Return (X, Y) of the center of cell containing provided text 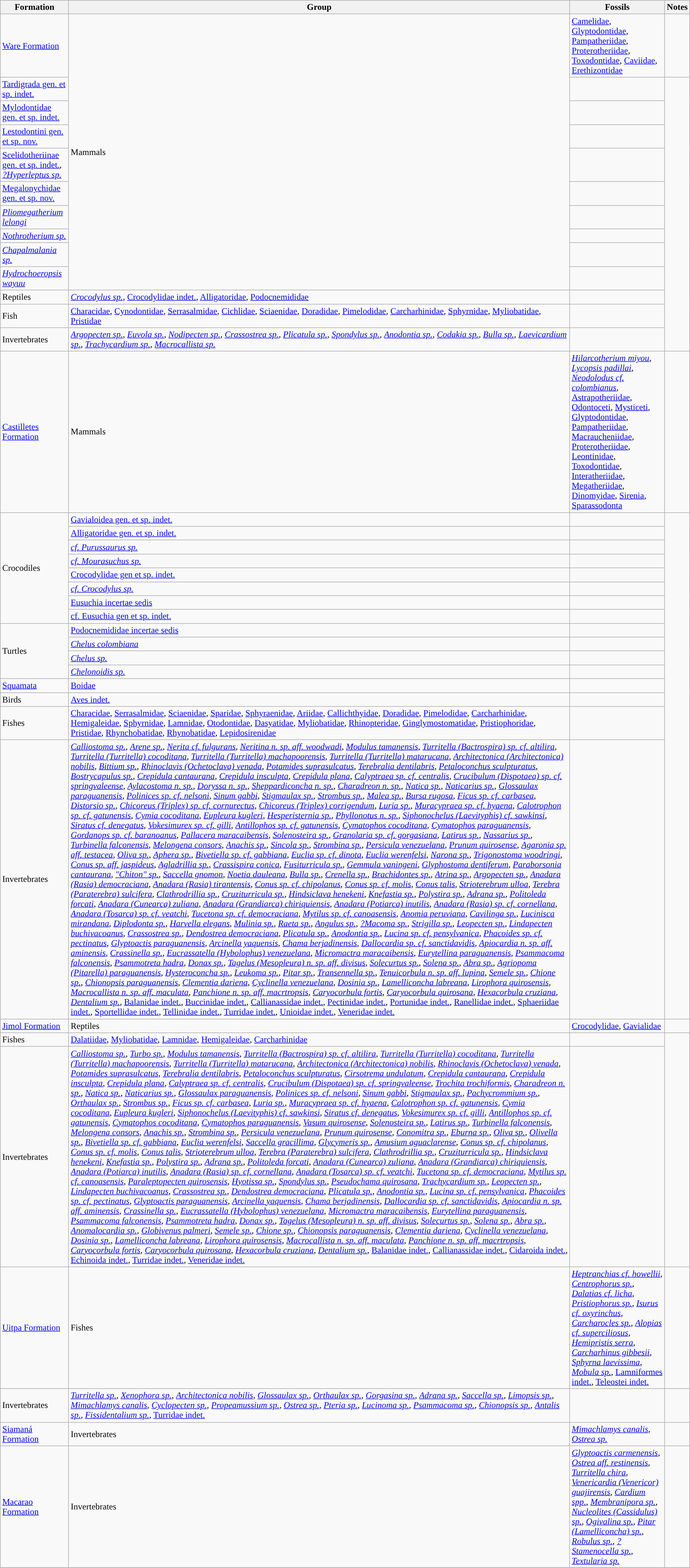
Crocodylus sp., Crocodylidae indet., Alligatoridae, Podocnemididae (320, 297)
Turtles (35, 651)
cf. Eusuchia gen et sp. indet. (320, 616)
Megalonychidae gen. et sp. nov. (35, 194)
Mylodontidae gen. et sp. indet. (35, 113)
Crocodylidae, Gavialidae (617, 1026)
Fish (35, 316)
Fossils (617, 7)
Tardigrada gen. et sp. indet. (35, 89)
Chapalmalania sp. (35, 255)
Macarao Formation (35, 1507)
Dalatiidae, Myliobatidae, Lamnidae, Hemigaleidae, Carcharhinidae (320, 1040)
Characidae, Cynodontidae, Serrasalmidae, Cichlidae, Sciaenidae, Doradidae, Pimelodidae, Carcharhinidae, Sphyrnidae, Myliobatidae, Pristidae (320, 316)
Formation (35, 7)
Castilletes Formation (35, 432)
Notes (677, 7)
Alligatoridae gen. et sp. indet. (320, 533)
Chelonoidis sp. (320, 672)
Ware Formation (35, 46)
Podocnemididae incertae sedis (320, 630)
Uitpa Formation (35, 1328)
Crocodylidae gen et sp. indet. (320, 575)
Scelidotheriinae gen. et sp. indet., ?Hyperleptus sp. (35, 165)
Boidae (320, 685)
Chelus colombiana (320, 644)
Group (320, 7)
Eusuchia incertae sedis (320, 602)
Birds (35, 700)
Jimol Formation (35, 1026)
Gavialoidea gen. et sp. indet. (320, 520)
Chelus sp. (320, 658)
Lestodontini gen. et sp. nov. (35, 136)
Mimachlamys canalis, Ostrea sp. (617, 1434)
Aves indet. (320, 700)
cf. Mourasuchus sp. (320, 561)
Hydrochoeropsis wayuu (35, 278)
cf. Purussaurus sp. (320, 547)
Nothrotherium sp. (35, 236)
Squamata (35, 685)
Crocodiles (35, 568)
cf. Crocodylus sp. (320, 589)
Pliomegatherium lelongi (35, 217)
Camelidae, Glyptodontidae, Pampatheriidae, Proterotheriidae, Toxodontidae, Caviidae, Erethizontidae (617, 46)
Siamaná Formation (35, 1434)
